Locate the cell with the specified text and output its [X, Y] center coordinate. 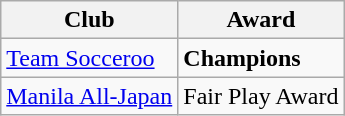
Manila All-Japan [90, 96]
Award [261, 20]
Club [90, 20]
Team Socceroo [90, 58]
Fair Play Award [261, 96]
Champions [261, 58]
